For the text-containing cell, return its midpoint in (X, Y) coordinate format. 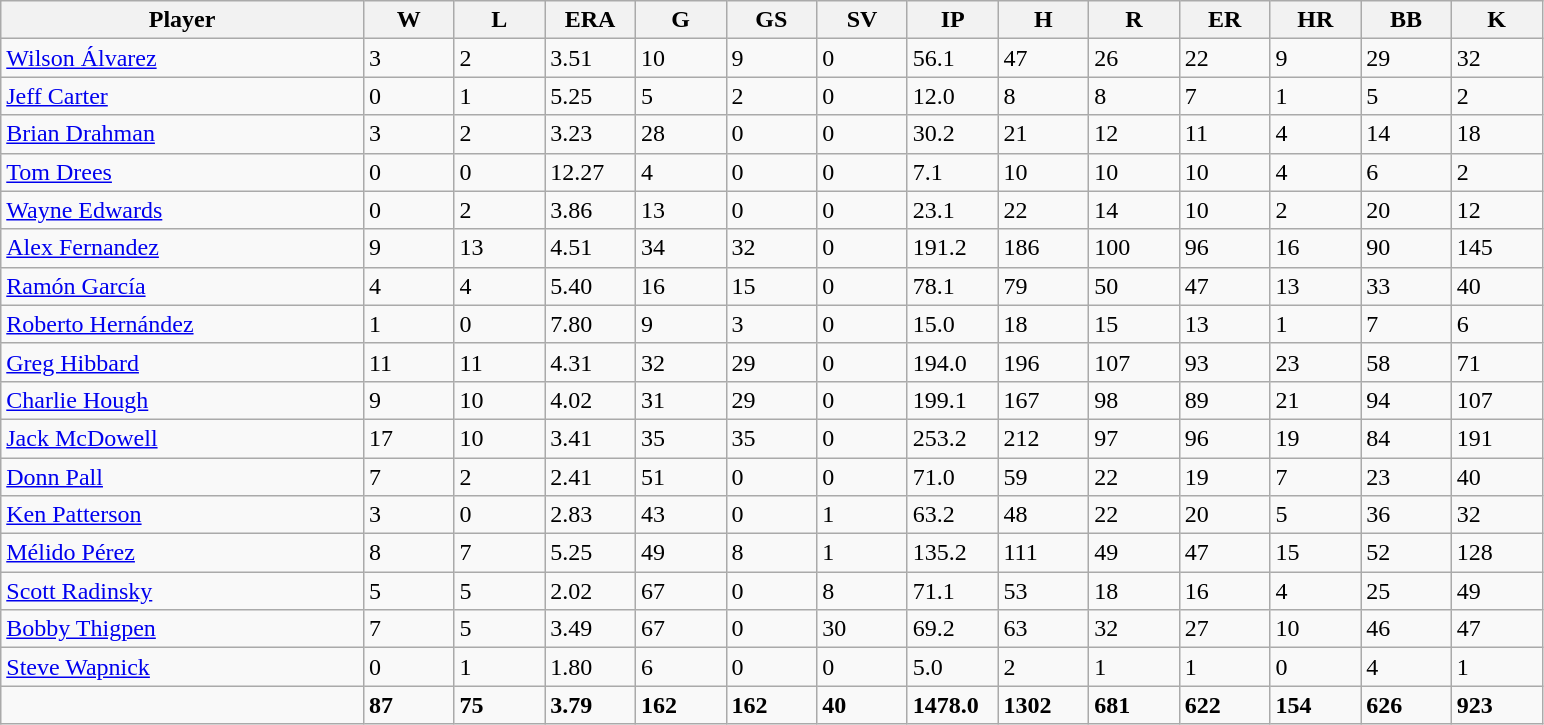
194.0 (952, 362)
196 (1044, 362)
Scott Radinsky (182, 591)
4.31 (590, 362)
52 (1406, 553)
84 (1406, 438)
154 (1316, 705)
191.2 (952, 248)
17 (408, 438)
Charlie Hough (182, 400)
79 (1044, 286)
167 (1044, 400)
15.0 (952, 324)
128 (1496, 553)
3.79 (590, 705)
30 (862, 629)
1302 (1044, 705)
12.0 (952, 96)
626 (1406, 705)
186 (1044, 248)
622 (1224, 705)
Steve Wapnick (182, 667)
71.0 (952, 477)
26 (1134, 58)
4.51 (590, 248)
36 (1406, 515)
53 (1044, 591)
W (408, 20)
R (1134, 20)
HR (1316, 20)
3.41 (590, 438)
923 (1496, 705)
63.2 (952, 515)
71 (1496, 362)
SV (862, 20)
3.86 (590, 210)
69.2 (952, 629)
G (680, 20)
30.2 (952, 134)
43 (680, 515)
27 (1224, 629)
5.0 (952, 667)
Jack McDowell (182, 438)
2.41 (590, 477)
L (500, 20)
111 (1044, 553)
212 (1044, 438)
7.1 (952, 172)
3.23 (590, 134)
25 (1406, 591)
59 (1044, 477)
ERA (590, 20)
48 (1044, 515)
1.80 (590, 667)
2.83 (590, 515)
23.1 (952, 210)
100 (1134, 248)
K (1496, 20)
Roberto Hernández (182, 324)
31 (680, 400)
Tom Drees (182, 172)
71.1 (952, 591)
Bobby Thigpen (182, 629)
Donn Pall (182, 477)
7.80 (590, 324)
75 (500, 705)
BB (1406, 20)
135.2 (952, 553)
87 (408, 705)
Alex Fernandez (182, 248)
253.2 (952, 438)
191 (1496, 438)
94 (1406, 400)
Player (182, 20)
H (1044, 20)
681 (1134, 705)
89 (1224, 400)
2.02 (590, 591)
4.02 (590, 400)
34 (680, 248)
28 (680, 134)
GS (772, 20)
Mélido Pérez (182, 553)
98 (1134, 400)
199.1 (952, 400)
56.1 (952, 58)
90 (1406, 248)
Jeff Carter (182, 96)
3.49 (590, 629)
145 (1496, 248)
5.40 (590, 286)
63 (1044, 629)
93 (1224, 362)
Ramón García (182, 286)
50 (1134, 286)
46 (1406, 629)
ER (1224, 20)
IP (952, 20)
12.27 (590, 172)
51 (680, 477)
58 (1406, 362)
1478.0 (952, 705)
78.1 (952, 286)
Greg Hibbard (182, 362)
Ken Patterson (182, 515)
Brian Drahman (182, 134)
Wayne Edwards (182, 210)
97 (1134, 438)
Wilson Álvarez (182, 58)
3.51 (590, 58)
33 (1406, 286)
